Locate the cell with the specified text and output its [x, y] center coordinate. 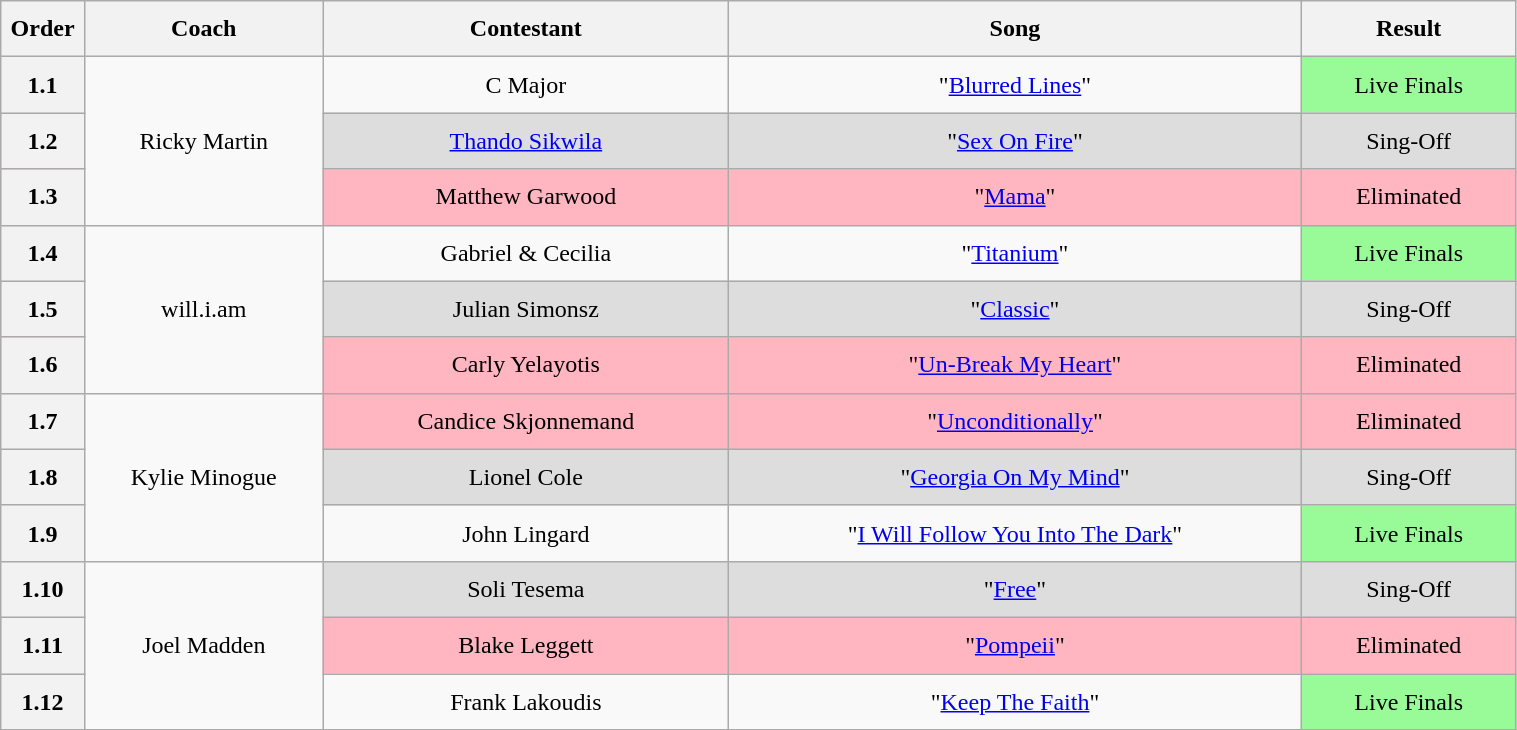
1.6 [43, 365]
"Unconditionally" [1016, 421]
1.7 [43, 421]
"Titanium" [1016, 253]
"Blurred Lines" [1016, 85]
Matthew Garwood [526, 197]
1.2 [43, 141]
1.11 [43, 645]
1.4 [43, 253]
Ricky Martin [204, 141]
Soli Tesema [526, 589]
Contestant [526, 29]
"Georgia On My Mind" [1016, 477]
Blake Leggett [526, 645]
Result [1408, 29]
Coach [204, 29]
1.3 [43, 197]
"I Will Follow You Into The Dark" [1016, 533]
Song [1016, 29]
1.5 [43, 309]
1.10 [43, 589]
1.1 [43, 85]
Thando Sikwila [526, 141]
"Free" [1016, 589]
Julian Simonsz [526, 309]
1.12 [43, 702]
1.9 [43, 533]
"Classic" [1016, 309]
"Keep The Faith" [1016, 702]
C Major [526, 85]
Order [43, 29]
Carly Yelayotis [526, 365]
will.i.am [204, 309]
Gabriel & Cecilia [526, 253]
"Mama" [1016, 197]
"Un-Break My Heart" [1016, 365]
Joel Madden [204, 645]
Lionel Cole [526, 477]
John Lingard [526, 533]
Kylie Minogue [204, 477]
"Sex On Fire" [1016, 141]
Candice Skjonnemand [526, 421]
Frank Lakoudis [526, 702]
"Pompeii" [1016, 645]
1.8 [43, 477]
